Extract the [x, y] coordinate from the center of the cell holding the provided text.  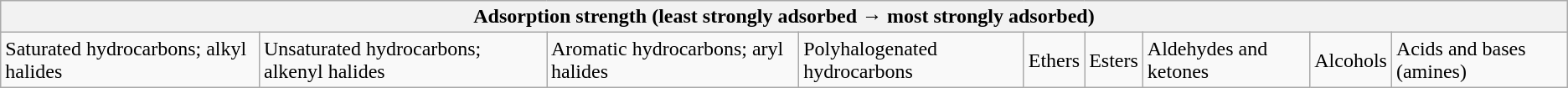
Esters [1114, 60]
Aldehydes and ketones [1226, 60]
Acids and bases (amines) [1479, 60]
Saturated hydrocarbons; alkyl halides [131, 60]
Unsaturated hydrocarbons; alkenyl halides [402, 60]
Adsorption strength (least strongly adsorbed → most strongly adsorbed) [784, 17]
Ethers [1054, 60]
Polyhalogenated hydrocarbons [911, 60]
Alcohols [1351, 60]
Aromatic hydrocarbons; aryl halides [672, 60]
